Find where the given text appears and provide that cell's center as [x, y] coordinate. 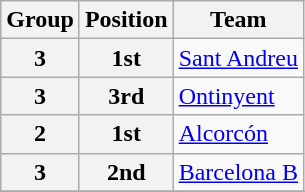
Group [40, 20]
2nd [126, 172]
Ontinyent [238, 96]
2 [40, 134]
Alcorcón [238, 134]
3rd [126, 96]
Barcelona B [238, 172]
Team [238, 20]
Sant Andreu [238, 58]
Position [126, 20]
